Output the (X, Y) coordinate of the center of the cell containing the given text.  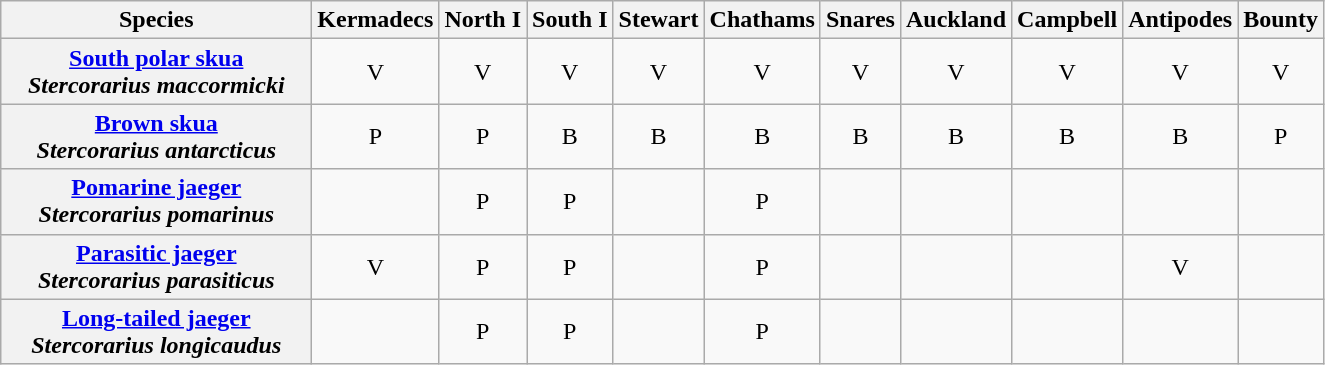
Kermadecs (376, 20)
Brown skuaStercorarius antarcticus (156, 136)
Pomarine jaegerStercorarius pomarinus (156, 202)
Antipodes (1180, 20)
Auckland (956, 20)
Stewart (658, 20)
Long-tailed jaegerStercorarius longicaudus (156, 332)
Parasitic jaegerStercorarius parasiticus (156, 266)
Bounty (1281, 20)
Chathams (762, 20)
South polar skuaStercorarius maccormicki (156, 72)
Campbell (1068, 20)
North I (483, 20)
Snares (860, 20)
Species (156, 20)
South I (570, 20)
